Determine the [x, y] coordinate at the center of the cell enclosing the given text.  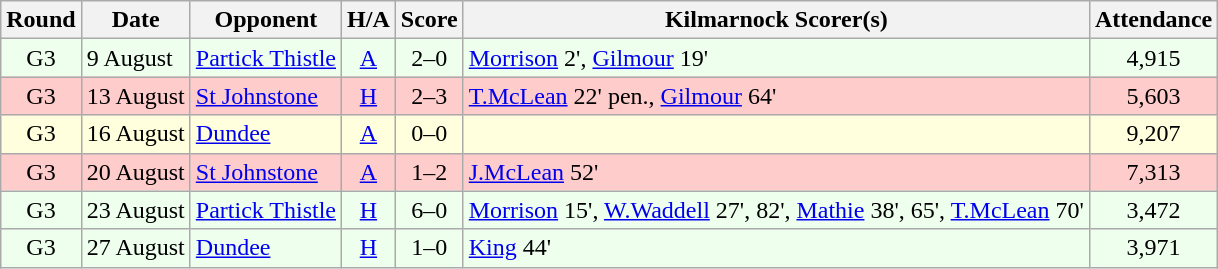
Opponent [266, 20]
9,207 [1153, 134]
13 August [136, 96]
20 August [136, 172]
27 August [136, 248]
King 44' [776, 248]
3,971 [1153, 248]
Date [136, 20]
0–0 [429, 134]
1–2 [429, 172]
16 August [136, 134]
6–0 [429, 210]
7,313 [1153, 172]
Kilmarnock Scorer(s) [776, 20]
2–3 [429, 96]
Round [41, 20]
Score [429, 20]
T.McLean 22' pen., Gilmour 64' [776, 96]
J.McLean 52' [776, 172]
1–0 [429, 248]
5,603 [1153, 96]
23 August [136, 210]
4,915 [1153, 58]
2–0 [429, 58]
Morrison 2', Gilmour 19' [776, 58]
Attendance [1153, 20]
9 August [136, 58]
H/A [369, 20]
3,472 [1153, 210]
Morrison 15', W.Waddell 27', 82', Mathie 38', 65', T.McLean 70' [776, 210]
